Determine the (X, Y) coordinate at the center of the cell enclosing the given text.  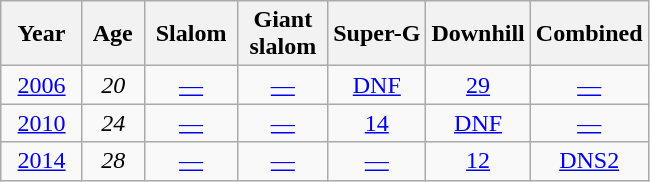
Slalom (191, 34)
20 (113, 85)
2014 (42, 161)
Super-G (377, 34)
Age (113, 34)
12 (478, 161)
2010 (42, 123)
DNS2 (589, 161)
14 (377, 123)
2006 (42, 85)
28 (113, 161)
Giant slalom (283, 34)
Combined (589, 34)
Year (42, 34)
24 (113, 123)
29 (478, 85)
Downhill (478, 34)
